For the text-containing cell, return its midpoint in [X, Y] coordinate format. 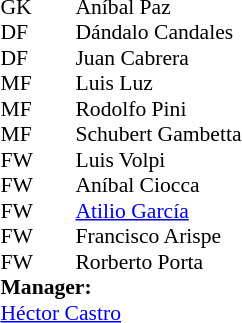
Rodolfo Pini [158, 109]
Luis Volpi [158, 160]
Manager: [120, 287]
Atilio García [158, 211]
Luis Luz [158, 83]
Aníbal Ciocca [158, 185]
Rorberto Porta [158, 262]
Francisco Arispe [158, 237]
Schubert Gambetta [158, 135]
Juan Cabrera [158, 58]
Dándalo Candales [158, 33]
